Return the [x, y] coordinate for the center point of the cell that contains the specified text.  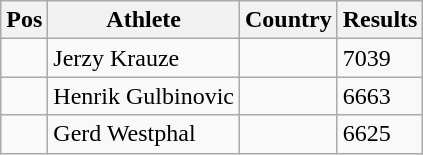
6663 [380, 96]
Athlete [144, 20]
Pos [24, 20]
6625 [380, 134]
Country [289, 20]
Results [380, 20]
Henrik Gulbinovic [144, 96]
Jerzy Krauze [144, 58]
7039 [380, 58]
Gerd Westphal [144, 134]
